For the text-containing cell, return its midpoint in (x, y) coordinate format. 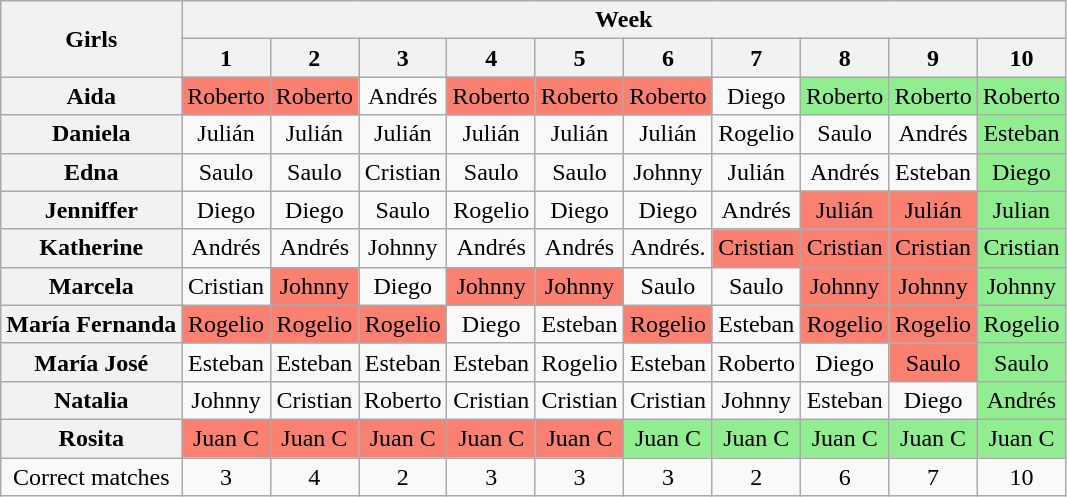
Andrés. (668, 248)
Natalia (92, 400)
María José (92, 362)
9 (933, 58)
Jenniffer (92, 210)
Marcela (92, 286)
Week (624, 20)
8 (844, 58)
Rosita (92, 438)
Katherine (92, 248)
Girls (92, 39)
Aida (92, 96)
María Fernanda (92, 324)
Julian (1021, 210)
Edna (92, 172)
Daniela (92, 134)
5 (579, 58)
1 (226, 58)
Correct matches (92, 477)
